Search for the cell housing the specified text and yield its (x, y) center coordinate. 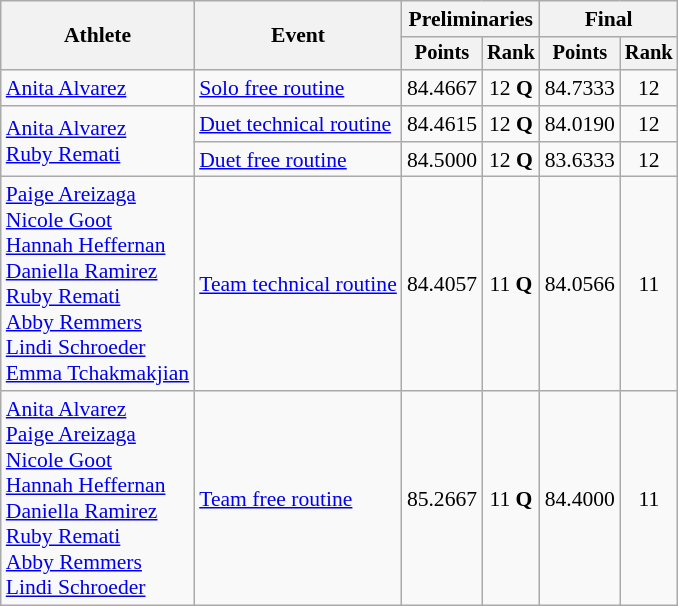
Duet free routine (298, 160)
Final (609, 19)
84.4615 (442, 124)
Anita Alvarez (98, 88)
84.4057 (442, 284)
84.4000 (580, 498)
84.5000 (442, 160)
Duet technical routine (298, 124)
Event (298, 36)
84.0190 (580, 124)
Anita AlvarezPaige AreizagaNicole GootHannah HeffernanDaniella RamirezRuby RematiAbby RemmersLindi Schroeder (98, 498)
Team technical routine (298, 284)
Paige AreizagaNicole GootHannah HeffernanDaniella RamirezRuby RematiAbby RemmersLindi SchroederEmma Tchakmakjian (98, 284)
83.6333 (580, 160)
Preliminaries (471, 19)
84.0566 (580, 284)
85.2667 (442, 498)
Solo free routine (298, 88)
Anita AlvarezRuby Remati (98, 142)
Athlete (98, 36)
Team free routine (298, 498)
84.7333 (580, 88)
84.4667 (442, 88)
